Determine the (x, y) coordinate at the center of the cell enclosing the given text.  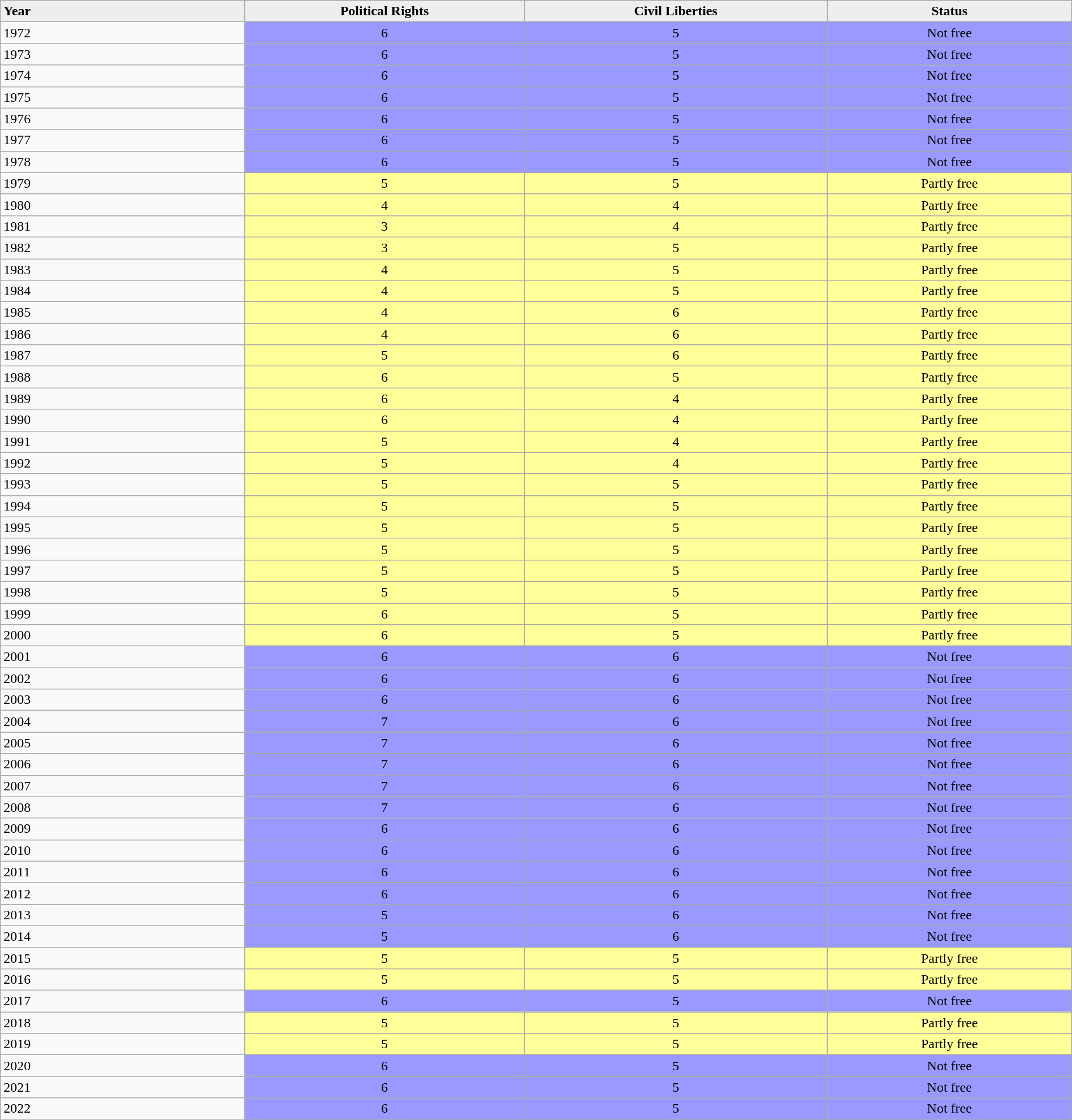
1998 (123, 592)
2014 (123, 936)
1982 (123, 248)
2016 (123, 980)
2005 (123, 743)
Status (949, 11)
1988 (123, 377)
2020 (123, 1066)
Civil Liberties (676, 11)
2007 (123, 786)
1974 (123, 76)
1978 (123, 162)
1977 (123, 140)
2004 (123, 721)
1972 (123, 33)
1980 (123, 205)
2003 (123, 700)
2010 (123, 850)
1990 (123, 420)
2001 (123, 657)
1981 (123, 226)
1986 (123, 334)
Year (123, 11)
1997 (123, 570)
1975 (123, 97)
1999 (123, 613)
2000 (123, 635)
1996 (123, 549)
2002 (123, 678)
1976 (123, 119)
2018 (123, 1023)
1993 (123, 485)
2019 (123, 1044)
1992 (123, 463)
2021 (123, 1087)
2008 (123, 807)
Political Rights (384, 11)
1989 (123, 399)
1991 (123, 442)
2009 (123, 829)
2013 (123, 915)
2015 (123, 958)
1985 (123, 313)
1995 (123, 527)
1984 (123, 291)
1979 (123, 183)
1987 (123, 356)
2011 (123, 872)
2012 (123, 893)
1983 (123, 270)
1994 (123, 506)
2006 (123, 764)
2017 (123, 1001)
1973 (123, 54)
2022 (123, 1109)
